Identify which cell holds the provided text, then report its (x, y) central coordinate. 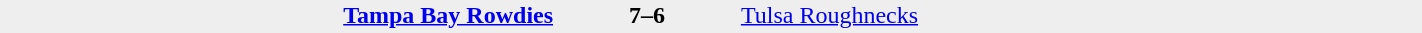
Tampa Bay Rowdies (384, 15)
Tulsa Roughnecks (910, 15)
7–6 (648, 15)
